Extract the (x, y) coordinate from the center of the cell holding the provided text.  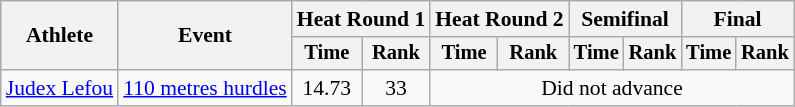
Judex Lefou (60, 88)
14.73 (327, 88)
Semifinal (625, 19)
Event (205, 36)
Final (737, 19)
Heat Round 1 (361, 19)
33 (396, 88)
Heat Round 2 (499, 19)
Did not advance (612, 88)
110 metres hurdles (205, 88)
Athlete (60, 36)
